Return (x, y) of the center of cell containing provided text 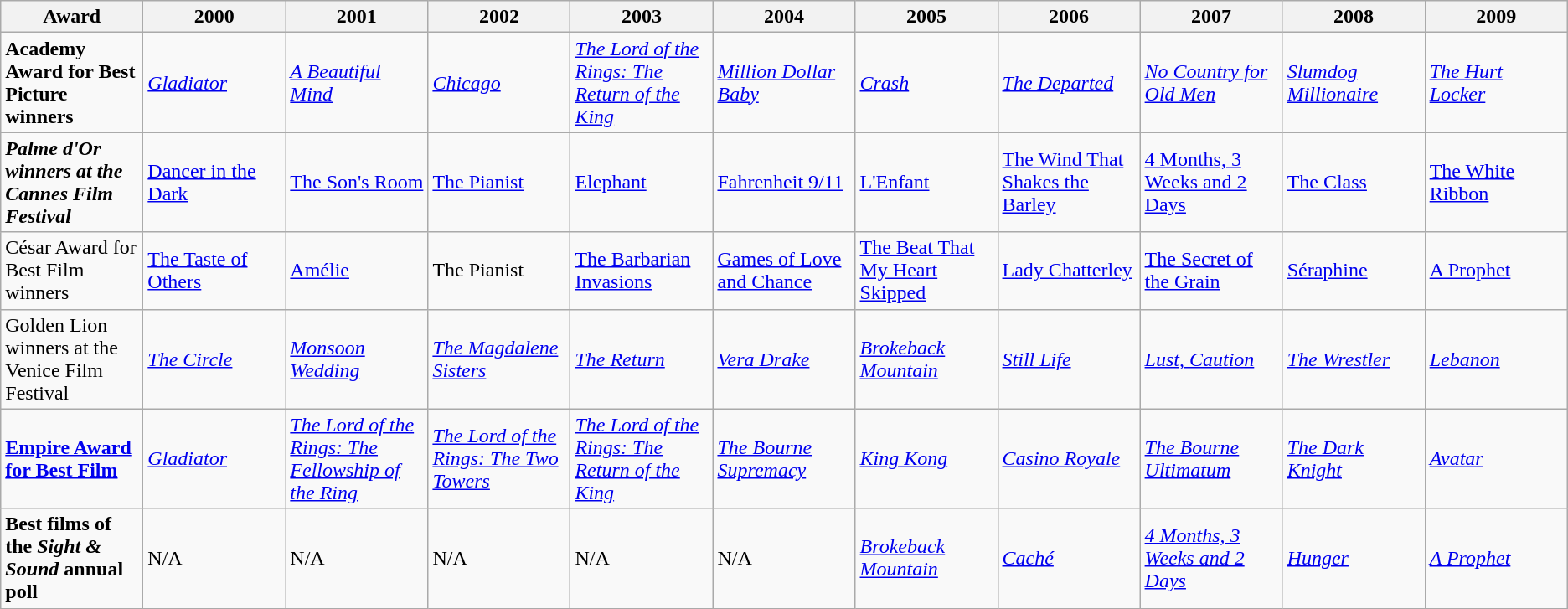
Caché (1069, 558)
Still Life (1069, 359)
The Return (642, 359)
Fahrenheit 9/11 (784, 183)
The Secret of the Grain (1211, 271)
2009 (1496, 17)
The Taste of Others (214, 271)
Empire Award for Best Film (72, 459)
Palme d'Or winners at the Cannes Film Festival (72, 183)
The Magdalene Sisters (499, 359)
The Bourne Ultimatum (1211, 459)
Amélie (357, 271)
No Country for Old Men (1211, 82)
Best films of the Sight & Sound annual poll (72, 558)
Vera Drake (784, 359)
Games of Love and Chance (784, 271)
Séraphine (1354, 271)
2000 (214, 17)
The Lord of the Rings: The Fellowship of the Ring (357, 459)
The Hurt Locker (1496, 82)
2002 (499, 17)
Dancer in the Dark (214, 183)
A Beautiful Mind (357, 82)
Slumdog Millionaire (1354, 82)
Crash (926, 82)
King Kong (926, 459)
Golden Lion winners at the Venice Film Festival (72, 359)
The Lord of the Rings: The Two Towers (499, 459)
The Class (1354, 183)
Million Dollar Baby (784, 82)
2008 (1354, 17)
The Wind That Shakes the Barley (1069, 183)
Academy Award for Best Picture winners (72, 82)
2007 (1211, 17)
2006 (1069, 17)
Monsoon Wedding (357, 359)
César Award for Best Film winners (72, 271)
The Bourne Supremacy (784, 459)
The Dark Knight (1354, 459)
The Circle (214, 359)
2004 (784, 17)
The White Ribbon (1496, 183)
L'Enfant (926, 183)
The Beat That My Heart Skipped (926, 271)
Elephant (642, 183)
2003 (642, 17)
2001 (357, 17)
Hunger (1354, 558)
Lebanon (1496, 359)
The Wrestler (1354, 359)
The Departed (1069, 82)
Award (72, 17)
Lust, Caution (1211, 359)
Avatar (1496, 459)
Lady Chatterley (1069, 271)
The Barbarian Invasions (642, 271)
The Son's Room (357, 183)
2005 (926, 17)
Chicago (499, 82)
Casino Royale (1069, 459)
